Return [x, y] of the center of cell containing provided text 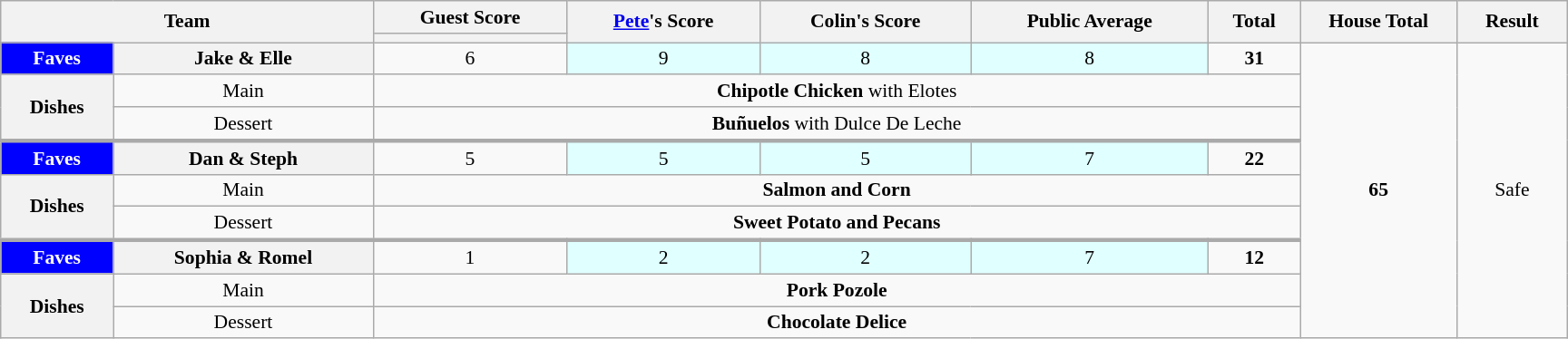
Result [1512, 22]
House Total [1379, 22]
12 [1254, 257]
1 [470, 257]
6 [470, 59]
Guest Score [470, 17]
Public Average [1090, 22]
Salmon and Corn [837, 190]
Chipotle Chicken with Elotes [837, 92]
Buñuelos with Dulce De Leche [837, 123]
Colin's Score [866, 22]
22 [1254, 158]
Safe [1512, 190]
31 [1254, 59]
9 [664, 59]
Total [1254, 22]
Team [187, 22]
Pork Pozole [837, 290]
Dan & Steph [243, 158]
Sophia & Romel [243, 257]
Chocolate Delice [837, 323]
65 [1379, 190]
Jake & Elle [243, 59]
Sweet Potato and Pecans [837, 223]
Pete's Score [664, 22]
